From the cell containing the given text, extract its center point as (X, Y) coordinate. 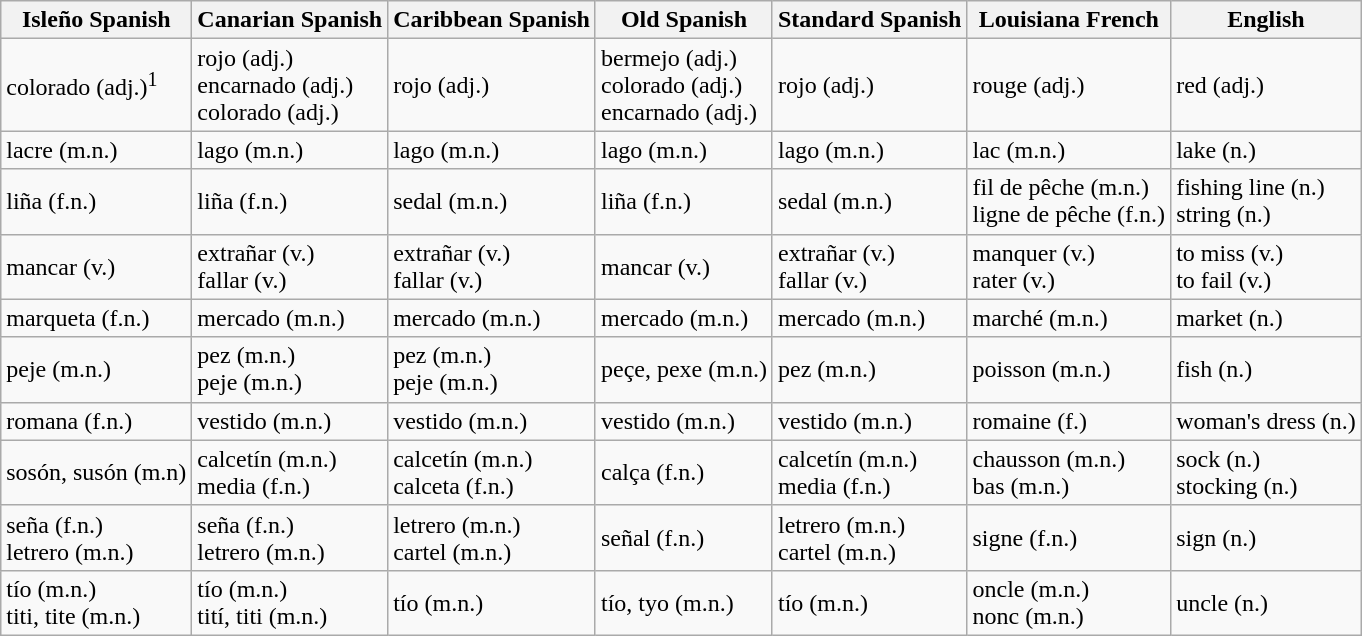
fishing line (n.)string (n.) (1266, 202)
Louisiana French (1069, 20)
Old Spanish (684, 20)
peçe, pexe (m.n.) (684, 370)
Isleño Spanish (96, 20)
English (1266, 20)
Standard Spanish (870, 20)
rojo (adj.)encarnado (adj.)colorado (adj.) (290, 85)
lac (m.n.) (1069, 150)
marché (m.n.) (1069, 318)
tío, tyo (m.n.) (684, 602)
tío (m.n.)titi, tite (m.n.) (96, 602)
to miss (v.)to fail (v.) (1266, 266)
oncle (m.n.)nonc (m.n.) (1069, 602)
lacre (m.n.) (96, 150)
Caribbean Spanish (492, 20)
calça (f.n.) (684, 472)
señal (f.n.) (684, 538)
fish (n.) (1266, 370)
colorado (adj.)1 (96, 85)
calcetín (m.n.)calceta (f.n.) (492, 472)
lake (n.) (1266, 150)
tío (m.n.)tití, titi (m.n.) (290, 602)
pez (m.n.) (870, 370)
sosón, susón (m.n) (96, 472)
red (adj.) (1266, 85)
sign (n.) (1266, 538)
chausson (m.n.)bas (m.n.) (1069, 472)
market (n.) (1266, 318)
woman's dress (n.) (1266, 421)
manquer (v.)rater (v.) (1069, 266)
romana (f.n.) (96, 421)
sock (n.)stocking (n.) (1266, 472)
poisson (m.n.) (1069, 370)
romaine (f.) (1069, 421)
signe (f.n.) (1069, 538)
marqueta (f.n.) (96, 318)
Canarian Spanish (290, 20)
peje (m.n.) (96, 370)
bermejo (adj.)colorado (adj.)encarnado (adj.) (684, 85)
uncle (n.) (1266, 602)
fil de pêche (m.n.)ligne de pêche (f.n.) (1069, 202)
rouge (adj.) (1069, 85)
